Pinpoint the cell where the given text exists, returning its [x, y] midpoint coordinate. 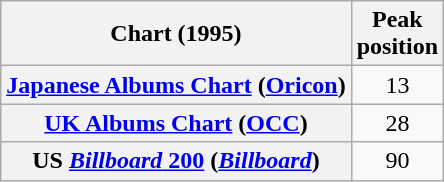
UK Albums Chart (OCC) [176, 123]
13 [397, 85]
Peakposition [397, 34]
Japanese Albums Chart (Oricon) [176, 85]
28 [397, 123]
90 [397, 161]
US Billboard 200 (Billboard) [176, 161]
Chart (1995) [176, 34]
